Return [X, Y] of the center of cell containing provided text 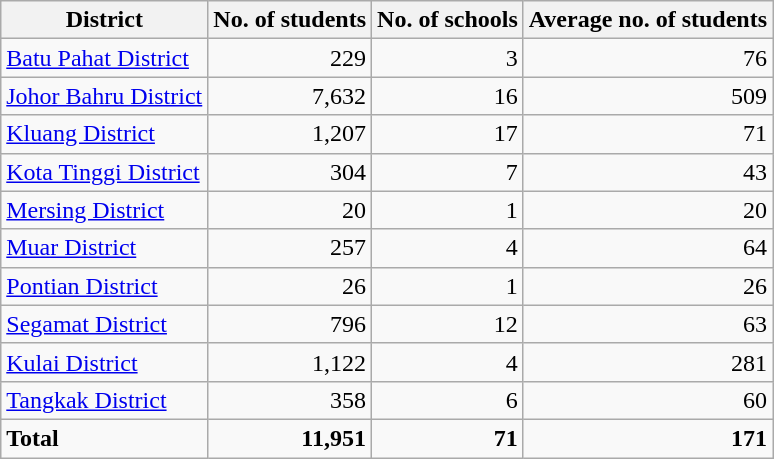
Segamat District [104, 324]
7 [448, 172]
63 [648, 324]
358 [290, 400]
Muar District [104, 248]
17 [448, 134]
64 [648, 248]
No. of students [290, 20]
229 [290, 58]
43 [648, 172]
796 [290, 324]
Mersing District [104, 210]
Average no. of students [648, 20]
Johor Bahru District [104, 96]
76 [648, 58]
District [104, 20]
No. of schools [448, 20]
60 [648, 400]
Kota Tinggi District [104, 172]
1,207 [290, 134]
Batu Pahat District [104, 58]
257 [290, 248]
509 [648, 96]
Kulai District [104, 362]
3 [448, 58]
Total [104, 438]
281 [648, 362]
Tangkak District [104, 400]
Pontian District [104, 286]
7,632 [290, 96]
Kluang District [104, 134]
1,122 [290, 362]
12 [448, 324]
304 [290, 172]
16 [448, 96]
6 [448, 400]
171 [648, 438]
11,951 [290, 438]
